Identify which cell holds the provided text, then report its (x, y) central coordinate. 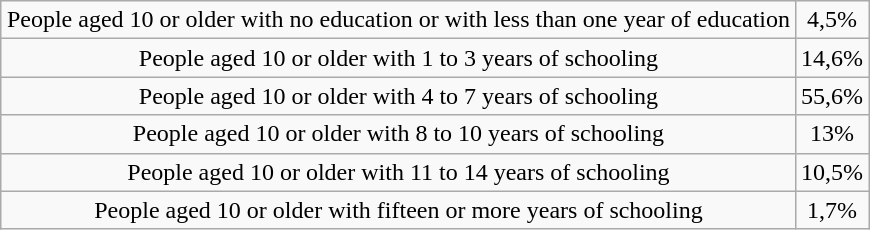
People aged 10 or older with 1 to 3 years of schooling (398, 58)
10,5% (832, 172)
People aged 10 or older with 11 to 14 years of schooling (398, 172)
People aged 10 or older with 4 to 7 years of schooling (398, 96)
People aged 10 or older with 8 to 10 years of schooling (398, 134)
14,6% (832, 58)
People aged 10 or older with no education or with less than one year of education (398, 20)
1,7% (832, 210)
People aged 10 or older with fifteen or more years of schooling (398, 210)
55,6% (832, 96)
4,5% (832, 20)
13% (832, 134)
